Extract the (X, Y) coordinate from the center of the cell holding the provided text.  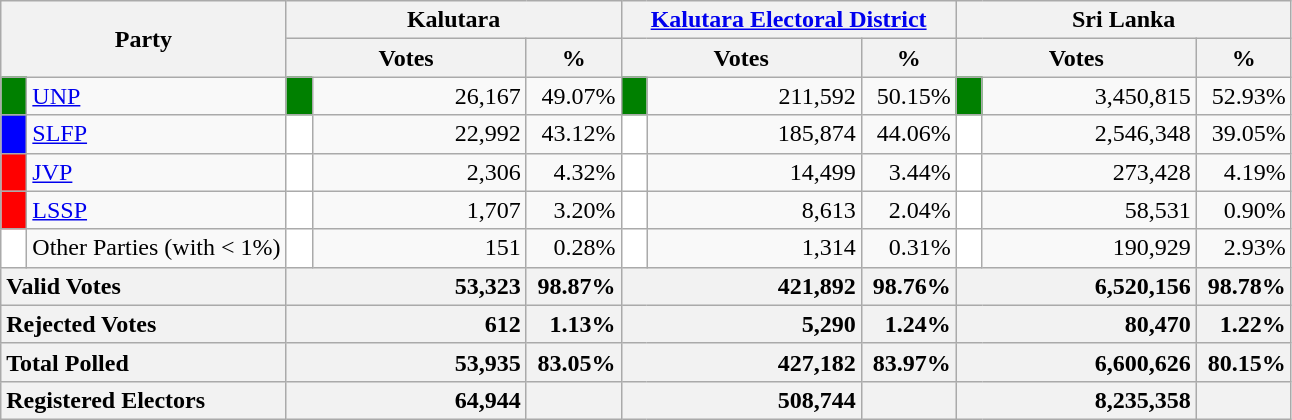
211,592 (754, 96)
1.22% (1244, 324)
2,546,348 (1089, 134)
14,499 (754, 172)
53,935 (406, 362)
Other Parties (with < 1%) (156, 248)
421,892 (741, 286)
98.87% (574, 286)
151 (419, 248)
4.19% (1244, 172)
83.05% (574, 362)
0.31% (908, 248)
39.05% (1244, 134)
3.44% (908, 172)
4.32% (574, 172)
53,323 (406, 286)
8,235,358 (1076, 400)
LSSP (156, 210)
26,167 (419, 96)
1.24% (908, 324)
98.76% (908, 286)
8,613 (754, 210)
612 (406, 324)
508,744 (741, 400)
273,428 (1089, 172)
Valid Votes (144, 286)
52.93% (1244, 96)
44.06% (908, 134)
185,874 (754, 134)
3,450,815 (1089, 96)
50.15% (908, 96)
2.93% (1244, 248)
2.04% (908, 210)
Registered Electors (144, 400)
64,944 (406, 400)
Party (144, 39)
0.90% (1244, 210)
22,992 (419, 134)
SLFP (156, 134)
JVP (156, 172)
Sri Lanka (1124, 20)
1,314 (754, 248)
1,707 (419, 210)
UNP (156, 96)
Kalutara Electoral District (788, 20)
Rejected Votes (144, 324)
Total Polled (144, 362)
Kalutara (454, 20)
98.78% (1244, 286)
1.13% (574, 324)
83.97% (908, 362)
427,182 (741, 362)
49.07% (574, 96)
2,306 (419, 172)
58,531 (1089, 210)
43.12% (574, 134)
0.28% (574, 248)
6,600,626 (1076, 362)
5,290 (741, 324)
190,929 (1089, 248)
80,470 (1076, 324)
6,520,156 (1076, 286)
80.15% (1244, 362)
3.20% (574, 210)
